Locate the cell with the specified text and output its (X, Y) center coordinate. 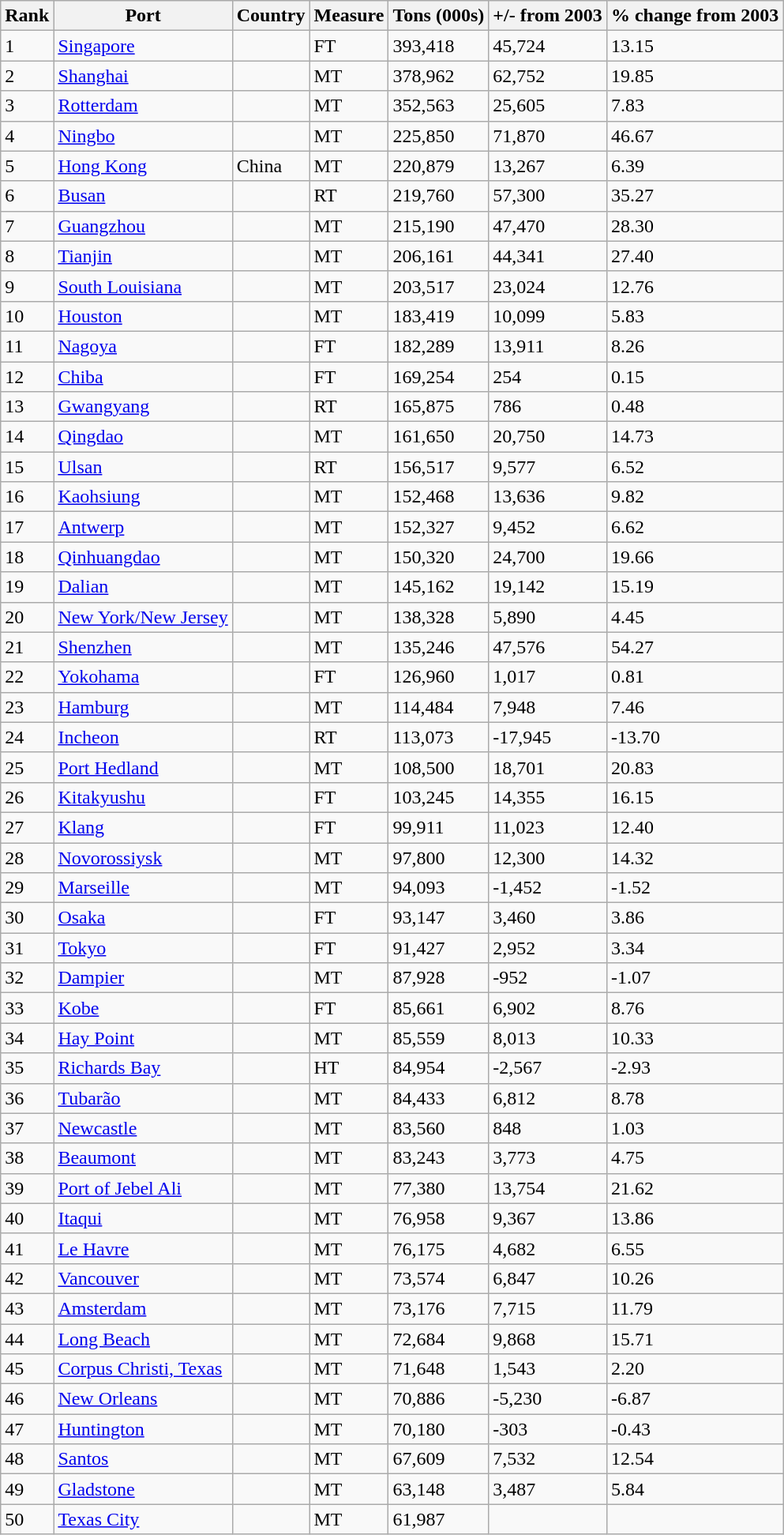
13,754 (548, 1188)
94,093 (439, 888)
Yokohama (143, 677)
73,176 (439, 1308)
161,650 (439, 437)
5.84 (695, 1489)
Ulsan (143, 467)
7,948 (548, 707)
19.66 (695, 557)
Nagoya (143, 346)
91,427 (439, 948)
Richards Bay (143, 1068)
-1.07 (695, 978)
9,452 (548, 527)
Tons (000s) (439, 16)
8,013 (548, 1038)
39 (27, 1188)
Dalian (143, 587)
3,773 (548, 1158)
27.40 (695, 256)
15 (27, 467)
393,418 (439, 46)
50 (27, 1519)
71,648 (439, 1369)
23,024 (548, 286)
1,017 (548, 677)
225,850 (439, 136)
7.46 (695, 707)
73,574 (439, 1278)
152,468 (439, 497)
38 (27, 1158)
Osaka (143, 918)
71,870 (548, 136)
220,879 (439, 166)
-13.70 (695, 737)
11,023 (548, 827)
26 (27, 797)
-17,945 (548, 737)
10,099 (548, 316)
47 (27, 1429)
1 (27, 46)
61,987 (439, 1519)
20,750 (548, 437)
Rotterdam (143, 106)
103,245 (439, 797)
Novorossiysk (143, 857)
3,487 (548, 1489)
Port of Jebel Ali (143, 1188)
-1.52 (695, 888)
19,142 (548, 587)
New York/New Jersey (143, 617)
21 (27, 647)
21.62 (695, 1188)
13,911 (548, 346)
0.15 (695, 377)
31 (27, 948)
0.48 (695, 407)
12 (27, 377)
19 (27, 587)
-5,230 (548, 1399)
Hong Kong (143, 166)
Le Havre (143, 1248)
254 (548, 377)
Singapore (143, 46)
54.27 (695, 647)
-952 (548, 978)
126,960 (439, 677)
6.62 (695, 527)
15.71 (695, 1339)
6 (27, 196)
18 (27, 557)
206,161 (439, 256)
13.15 (695, 46)
28 (27, 857)
93,147 (439, 918)
8 (27, 256)
87,928 (439, 978)
156,517 (439, 467)
30 (27, 918)
6.52 (695, 467)
Tubarão (143, 1098)
Marseille (143, 888)
0.81 (695, 677)
49 (27, 1489)
14.32 (695, 857)
786 (548, 407)
20 (27, 617)
4.45 (695, 617)
6.55 (695, 1248)
12,300 (548, 857)
Dampier (143, 978)
South Louisiana (143, 286)
Texas City (143, 1519)
77,380 (439, 1188)
45,724 (548, 46)
3.34 (695, 948)
219,760 (439, 196)
215,190 (439, 226)
4,682 (548, 1248)
114,484 (439, 707)
Country (271, 16)
13 (27, 407)
11.79 (695, 1308)
Shanghai (143, 76)
99,911 (439, 827)
44 (27, 1339)
15.19 (695, 587)
14 (27, 437)
46 (27, 1399)
7,532 (548, 1459)
1,543 (548, 1369)
Hay Point (143, 1038)
3.86 (695, 918)
-2,567 (548, 1068)
8.26 (695, 346)
85,559 (439, 1038)
4.75 (695, 1158)
6,847 (548, 1278)
1.03 (695, 1128)
Port (143, 16)
Antwerp (143, 527)
182,289 (439, 346)
7.83 (695, 106)
10.33 (695, 1038)
12.40 (695, 827)
169,254 (439, 377)
7 (27, 226)
48 (27, 1459)
12.76 (695, 286)
67,609 (439, 1459)
41 (27, 1248)
14.73 (695, 437)
10 (27, 316)
25 (27, 767)
84,433 (439, 1098)
44,341 (548, 256)
Incheon (143, 737)
138,328 (439, 617)
9,577 (548, 467)
Vancouver (143, 1278)
17 (27, 527)
18,701 (548, 767)
8.78 (695, 1098)
Measure (349, 16)
Guangzhou (143, 226)
13.86 (695, 1218)
43 (27, 1308)
13,267 (548, 166)
Shenzhen (143, 647)
Santos (143, 1459)
5 (27, 166)
Tianjin (143, 256)
848 (548, 1128)
9.82 (695, 497)
135,246 (439, 647)
12.54 (695, 1459)
Klang (143, 827)
New Orleans (143, 1399)
Itaqui (143, 1218)
352,563 (439, 106)
7,715 (548, 1308)
Corpus Christi, Texas (143, 1369)
-2.93 (695, 1068)
-303 (548, 1429)
13,636 (548, 497)
36 (27, 1098)
Kobe (143, 1008)
9,367 (548, 1218)
Gwangyang (143, 407)
3 (27, 106)
Houston (143, 316)
24 (27, 737)
Kaohsiung (143, 497)
84,954 (439, 1068)
Tokyo (143, 948)
China (271, 166)
113,073 (439, 737)
9,868 (548, 1339)
85,661 (439, 1008)
Qinhuangdao (143, 557)
42 (27, 1278)
Gladstone (143, 1489)
% change from 2003 (695, 16)
6.39 (695, 166)
83,560 (439, 1128)
3,460 (548, 918)
47,470 (548, 226)
378,962 (439, 76)
16 (27, 497)
11 (27, 346)
183,419 (439, 316)
4 (27, 136)
23 (27, 707)
Port Hedland (143, 767)
37 (27, 1128)
2,952 (548, 948)
Newcastle (143, 1128)
6,812 (548, 1098)
83,243 (439, 1158)
Long Beach (143, 1339)
Qingdao (143, 437)
10.26 (695, 1278)
25,605 (548, 106)
70,886 (439, 1399)
Busan (143, 196)
5,890 (548, 617)
70,180 (439, 1429)
45 (27, 1369)
6,902 (548, 1008)
Hamburg (143, 707)
34 (27, 1038)
108,500 (439, 767)
46.67 (695, 136)
145,162 (439, 587)
32 (27, 978)
150,320 (439, 557)
22 (27, 677)
Rank (27, 16)
76,958 (439, 1218)
9 (27, 286)
20.83 (695, 767)
28.30 (695, 226)
8.76 (695, 1008)
76,175 (439, 1248)
35.27 (695, 196)
97,800 (439, 857)
HT (349, 1068)
16.15 (695, 797)
57,300 (548, 196)
19.85 (695, 76)
-6.87 (695, 1399)
Beaumont (143, 1158)
33 (27, 1008)
63,148 (439, 1489)
27 (27, 827)
62,752 (548, 76)
35 (27, 1068)
Huntington (143, 1429)
Amsterdam (143, 1308)
Kitakyushu (143, 797)
+/- from 2003 (548, 16)
5.83 (695, 316)
Chiba (143, 377)
14,355 (548, 797)
47,576 (548, 647)
40 (27, 1218)
Ningbo (143, 136)
29 (27, 888)
-1,452 (548, 888)
72,684 (439, 1339)
2.20 (695, 1369)
24,700 (548, 557)
203,517 (439, 286)
152,327 (439, 527)
165,875 (439, 407)
-0.43 (695, 1429)
2 (27, 76)
